Detect which cell encompasses the target text, then output its (x, y) center coordinate. 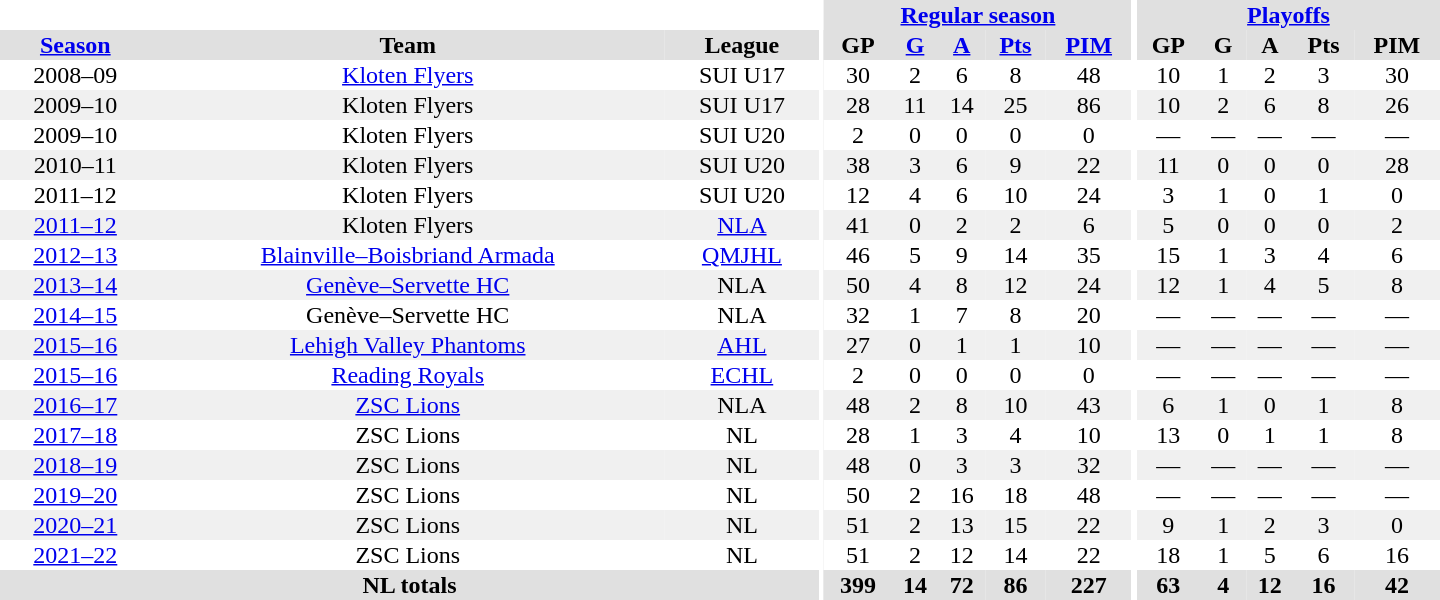
Season (76, 45)
2021–22 (76, 555)
7 (962, 315)
41 (858, 225)
2014–15 (76, 315)
399 (858, 585)
35 (1089, 255)
2019–20 (76, 495)
2012–13 (76, 255)
2008–09 (76, 75)
27 (858, 345)
42 (1397, 585)
26 (1397, 105)
Playoffs (1288, 15)
AHL (742, 345)
25 (1016, 105)
2013–14 (76, 285)
Blainville–Boisbriand Armada (408, 255)
72 (962, 585)
Reading Royals (408, 375)
QMJHL (742, 255)
38 (858, 165)
2018–19 (76, 465)
63 (1168, 585)
2016–17 (76, 405)
227 (1089, 585)
Lehigh Valley Phantoms (408, 345)
Team (408, 45)
Regular season (978, 15)
46 (858, 255)
NL totals (410, 585)
2017–18 (76, 435)
League (742, 45)
43 (1089, 405)
ECHL (742, 375)
20 (1089, 315)
2020–21 (76, 525)
2010–11 (76, 165)
